Output the (X, Y) coordinate of the center of the cell containing the given text.  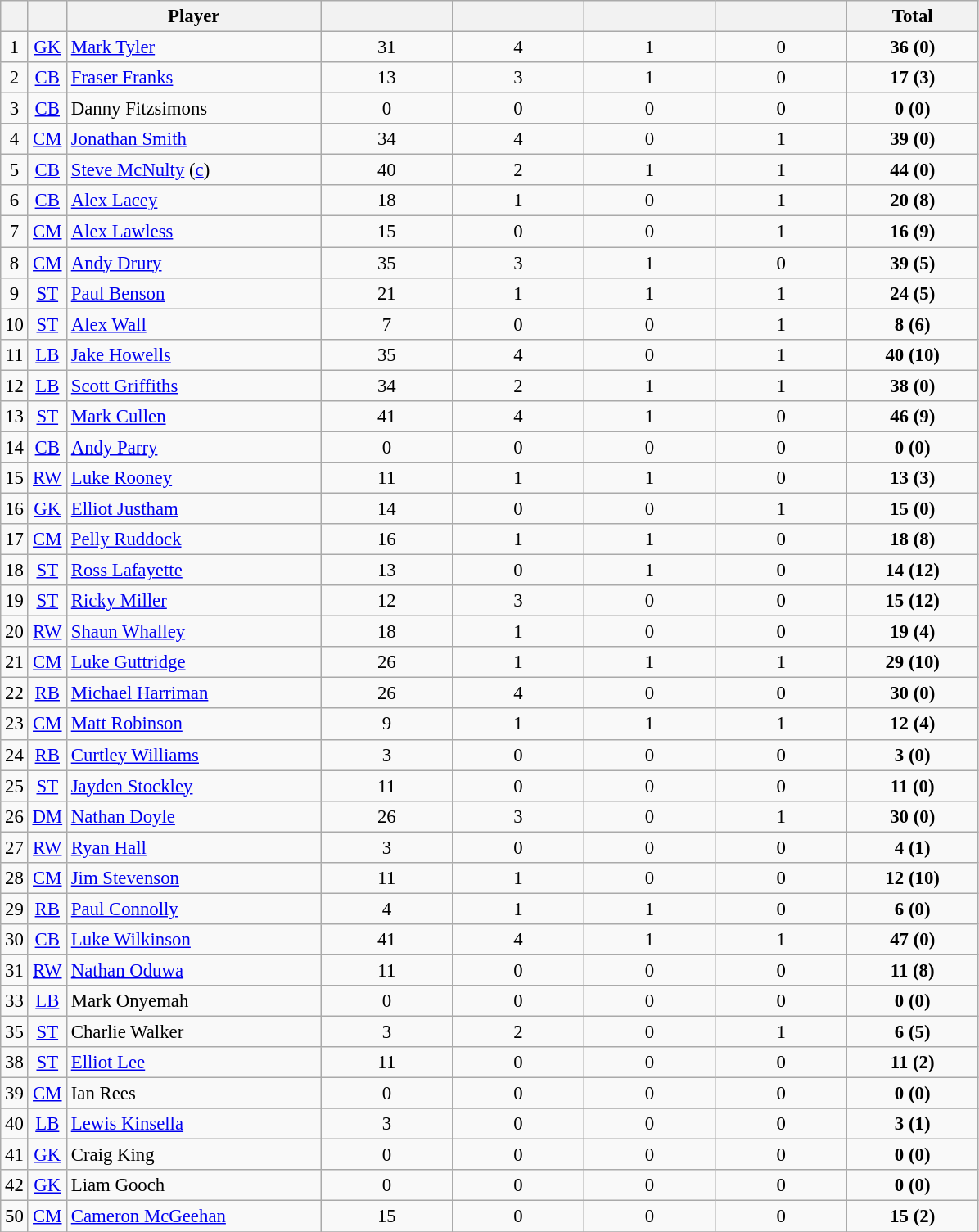
Jayden Stockley (193, 786)
Matt Robinson (193, 724)
Luke Wilkinson (193, 940)
22 (15, 693)
Paul Connolly (193, 909)
17 (15, 539)
24 (15, 755)
25 (15, 786)
Steve McNulty (c) (193, 170)
5 (15, 170)
Cameron McGeehan (193, 1216)
Nathan Oduwa (193, 970)
18 (8) (912, 539)
DM (47, 816)
19 (15, 601)
27 (15, 847)
Ricky Miller (193, 601)
20 (8) (912, 201)
Luke Guttridge (193, 662)
28 (15, 878)
33 (15, 1001)
14 (12) (912, 571)
42 (15, 1186)
Ross Lafayette (193, 571)
17 (3) (912, 78)
50 (15, 1216)
29 (15, 909)
40 (10) (912, 354)
Jake Howells (193, 354)
47 (0) (912, 940)
38 (15, 1063)
30 (15, 940)
Scott Griffiths (193, 386)
Andy Drury (193, 263)
6 (15, 201)
12 (4) (912, 724)
3 (1) (912, 1124)
Paul Benson (193, 293)
39 (5) (912, 263)
Nathan Doyle (193, 816)
36 (0) (912, 47)
Jim Stevenson (193, 878)
Lewis Kinsella (193, 1124)
Jonathan Smith (193, 139)
10 (15, 324)
15 (0) (912, 508)
Ian Rees (193, 1094)
Curtley Williams (193, 755)
Craig King (193, 1155)
Charlie Walker (193, 1032)
15 (12) (912, 601)
44 (0) (912, 170)
13 (3) (912, 478)
Danny Fitzsimons (193, 109)
Alex Lawless (193, 232)
38 (0) (912, 386)
Mark Onyemah (193, 1001)
23 (15, 724)
29 (10) (912, 662)
8 (6) (912, 324)
Alex Wall (193, 324)
Mark Tyler (193, 47)
11 (0) (912, 786)
12 (10) (912, 878)
39 (0) (912, 139)
11 (2) (912, 1063)
Player (193, 16)
Elliot Justham (193, 508)
Ryan Hall (193, 847)
Michael Harriman (193, 693)
Mark Cullen (193, 417)
Liam Gooch (193, 1186)
Total (912, 16)
39 (15, 1094)
16 (9) (912, 232)
Pelly Ruddock (193, 539)
3 (0) (912, 755)
24 (5) (912, 293)
Elliot Lee (193, 1063)
20 (15, 632)
Fraser Franks (193, 78)
46 (9) (912, 417)
8 (15, 263)
19 (4) (912, 632)
Andy Parry (193, 447)
Luke Rooney (193, 478)
Shaun Whalley (193, 632)
11 (8) (912, 970)
Alex Lacey (193, 201)
6 (5) (912, 1032)
6 (0) (912, 909)
4 (1) (912, 847)
15 (2) (912, 1216)
